Return the [X, Y] coordinate for the center point of the cell that contains the specified text.  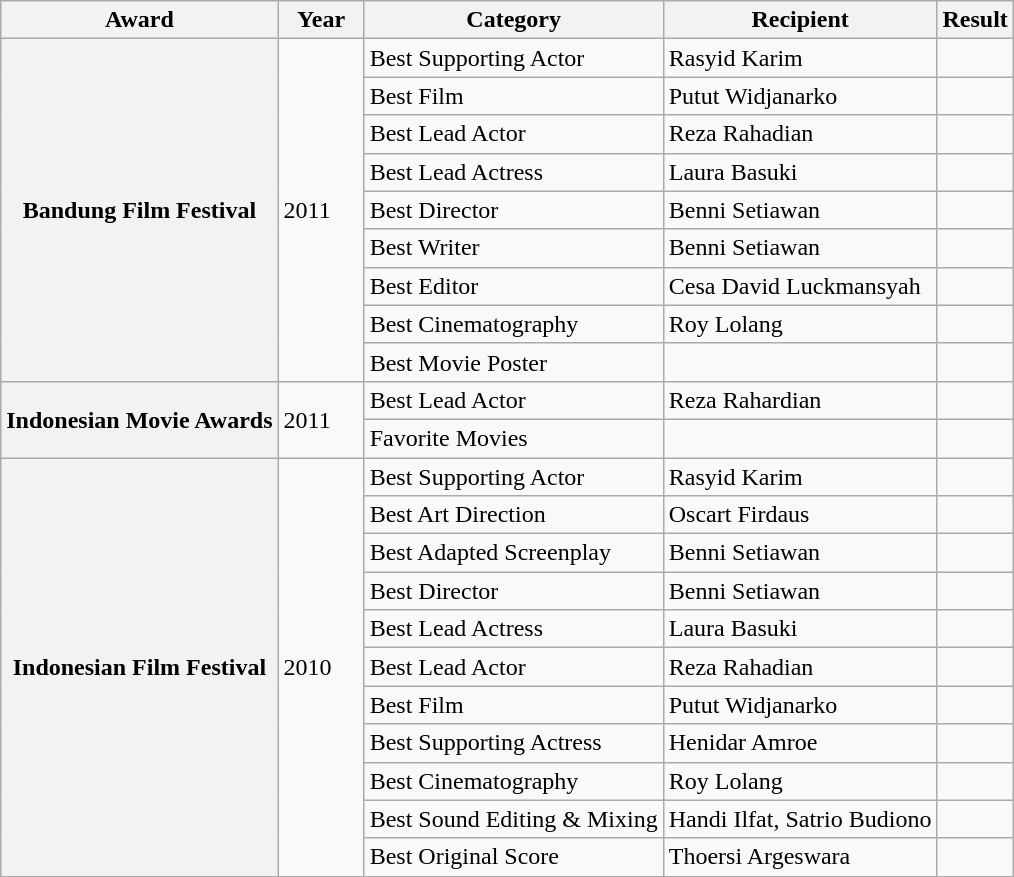
Henidar Amroe [800, 743]
Oscart Firdaus [800, 515]
Best Adapted Screenplay [514, 553]
Best Movie Poster [514, 362]
2010 [321, 668]
Favorite Movies [514, 438]
Bandung Film Festival [140, 210]
Category [514, 20]
Cesa David Luckmansyah [800, 286]
Result [975, 20]
Recipient [800, 20]
Best Supporting Actress [514, 743]
Best Original Score [514, 857]
Award [140, 20]
Year [321, 20]
Best Writer [514, 248]
Handi Ilfat, Satrio Budiono [800, 819]
Indonesian Film Festival [140, 668]
Indonesian Movie Awards [140, 419]
Thoersi Argeswara [800, 857]
Best Sound Editing & Mixing [514, 819]
Reza Rahardian [800, 400]
Best Editor [514, 286]
Best Art Direction [514, 515]
